Locate the cell with the specified text and output its [x, y] center coordinate. 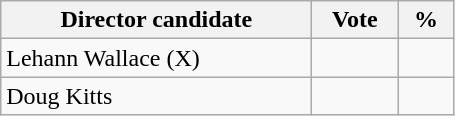
Doug Kitts [156, 96]
% [426, 20]
Lehann Wallace (X) [156, 58]
Director candidate [156, 20]
Vote [355, 20]
